From the cell containing the given text, extract its center point as (X, Y) coordinate. 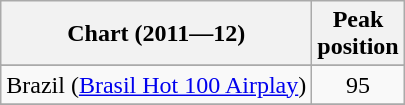
Peakposition (358, 34)
95 (358, 85)
Chart (2011—12) (156, 34)
Brazil (Brasil Hot 100 Airplay) (156, 85)
